From the cell containing the given text, extract its center point as (x, y) coordinate. 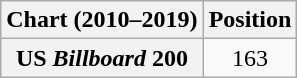
Chart (2010–2019) (102, 20)
US Billboard 200 (102, 58)
Position (250, 20)
163 (250, 58)
